Provide the (x, y) coordinate of the cell's center where the given text is located.  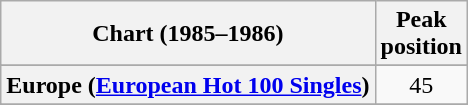
Chart (1985–1986) (188, 34)
Peakposition (421, 34)
Europe (European Hot 100 Singles) (188, 85)
45 (421, 85)
